From the cell containing the given text, extract its center point as [X, Y] coordinate. 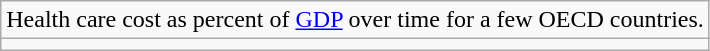
Health care cost as percent of GDP over time for a few OECD countries. [356, 20]
